Determine the (X, Y) coordinate at the center of the cell enclosing the given text.  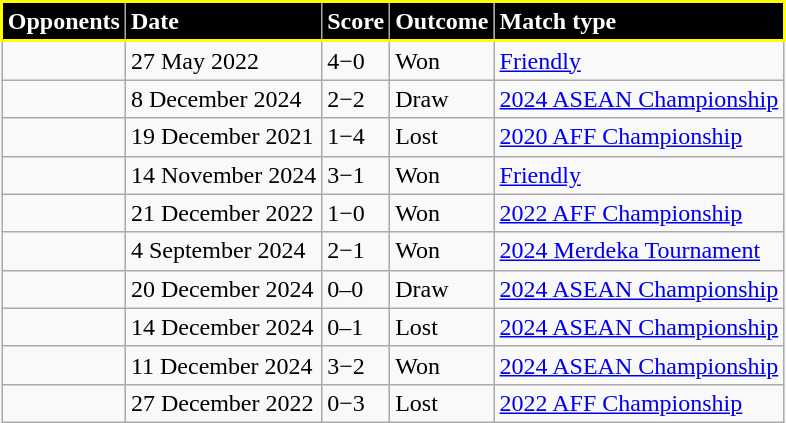
1−0 (356, 213)
27 December 2022 (223, 403)
Opponents (64, 22)
Outcome (442, 22)
11 December 2024 (223, 365)
0–1 (356, 327)
2020 AFF Championship (639, 137)
Match type (639, 22)
Date (223, 22)
4 September 2024 (223, 251)
19 December 2021 (223, 137)
2−2 (356, 99)
14 November 2024 (223, 175)
14 December 2024 (223, 327)
3−1 (356, 175)
0–0 (356, 289)
20 December 2024 (223, 289)
0−3 (356, 403)
Score (356, 22)
3−2 (356, 365)
1−4 (356, 137)
4−0 (356, 60)
8 December 2024 (223, 99)
27 May 2022 (223, 60)
2024 Merdeka Tournament (639, 251)
21 December 2022 (223, 213)
2−1 (356, 251)
